Locate the cell with the specified text and output its [X, Y] center coordinate. 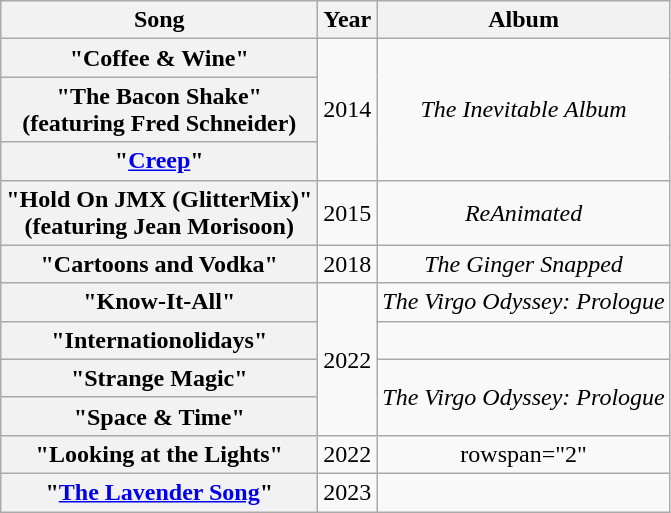
2018 [348, 264]
Year [348, 20]
"Know-It-All" [160, 302]
"Internationolidays" [160, 340]
"Strange Magic" [160, 378]
The Ginger Snapped [524, 264]
"Coffee & Wine" [160, 58]
"Hold On JMX (GlitterMix)"(featuring Jean Morisoon) [160, 212]
Song [160, 20]
The Inevitable Album [524, 110]
"Looking at the Lights" [160, 454]
2015 [348, 212]
rowspan="2" [524, 454]
2023 [348, 492]
"The Lavender Song" [160, 492]
"The Bacon Shake"(featuring Fred Schneider) [160, 110]
2014 [348, 110]
Album [524, 20]
"Creep" [160, 161]
"Cartoons and Vodka" [160, 264]
ReAnimated [524, 212]
"Space & Time" [160, 416]
